Provide the [X, Y] coordinate of the cell's center where the given text is located.  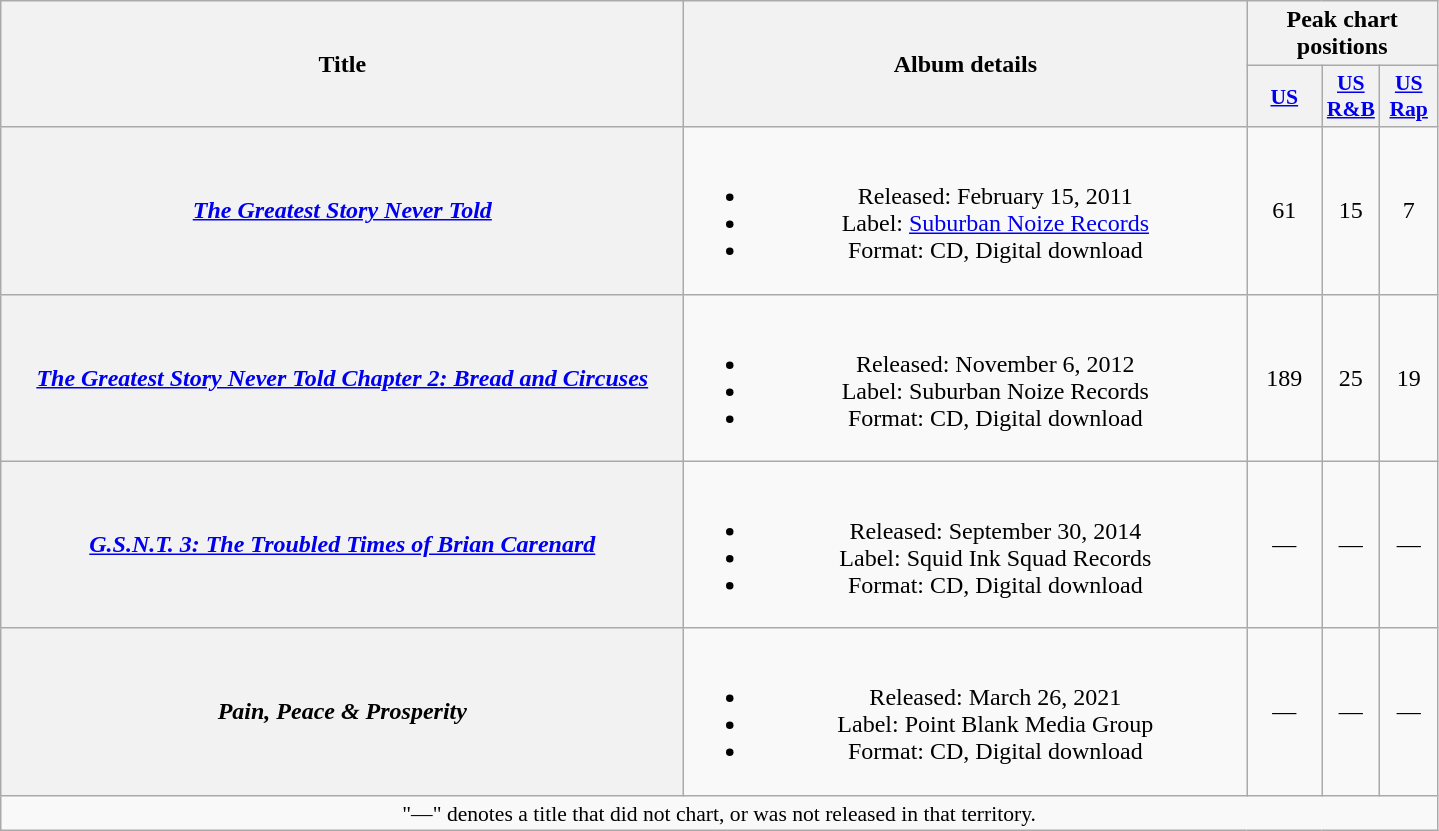
25 [1351, 378]
Peak chart positions [1342, 34]
189 [1284, 378]
Released: September 30, 2014Label: Squid Ink Squad RecordsFormat: CD, Digital download [966, 544]
G.S.N.T. 3: The Troubled Times of Brian Carenard [342, 544]
19 [1409, 378]
7 [1409, 210]
US [1284, 96]
Released: March 26, 2021Label: Point Blank Media GroupFormat: CD, Digital download [966, 712]
The Greatest Story Never Told [342, 210]
US Rap [1409, 96]
US R&B [1351, 96]
Released: November 6, 2012Label: Suburban Noize RecordsFormat: CD, Digital download [966, 378]
Pain, Peace & Prosperity [342, 712]
15 [1351, 210]
Released: February 15, 2011Label: Suburban Noize RecordsFormat: CD, Digital download [966, 210]
The Greatest Story Never Told Chapter 2: Bread and Circuses [342, 378]
61 [1284, 210]
Title [342, 64]
Album details [966, 64]
"—" denotes a title that did not chart, or was not released in that territory. [720, 813]
